Identify which cell holds the provided text, then report its [x, y] central coordinate. 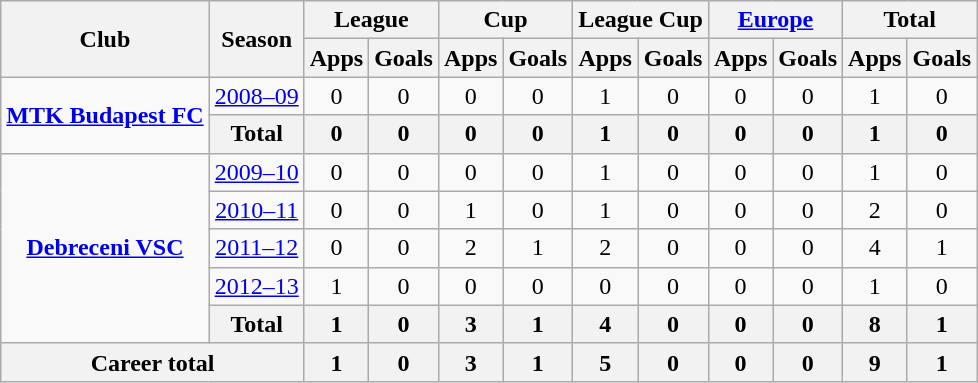
Europe [775, 20]
Debreceni VSC [105, 248]
League Cup [641, 20]
Cup [505, 20]
2010–11 [256, 210]
Club [105, 39]
2012–13 [256, 286]
Season [256, 39]
League [371, 20]
MTK Budapest FC [105, 115]
2011–12 [256, 248]
8 [875, 324]
Career total [152, 362]
2009–10 [256, 172]
2008–09 [256, 96]
9 [875, 362]
5 [606, 362]
